For the text-containing cell, return its midpoint in [x, y] coordinate format. 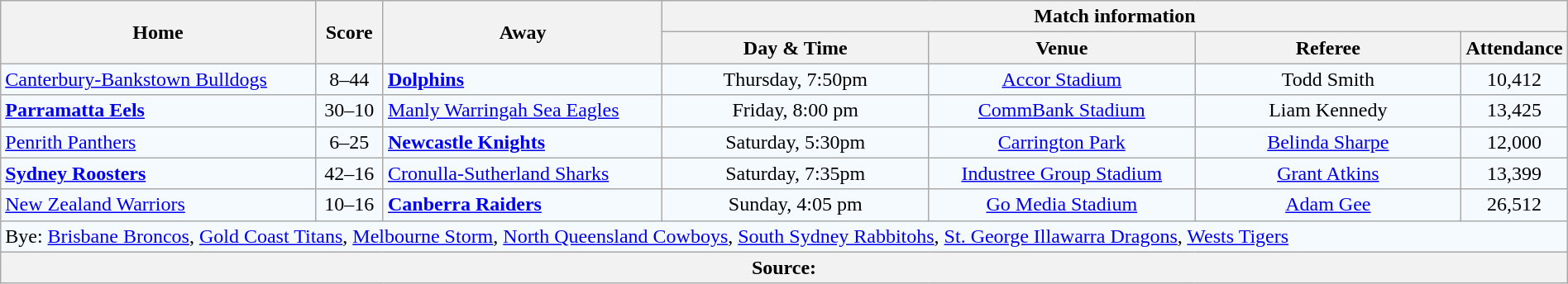
Saturday, 5:30pm [796, 142]
10–16 [349, 205]
Todd Smith [1328, 79]
26,512 [1514, 205]
Referee [1328, 48]
Penrith Panthers [158, 142]
Dolphins [523, 79]
Industree Group Stadium [1062, 173]
Match information [1115, 17]
10,412 [1514, 79]
8–44 [349, 79]
New Zealand Warriors [158, 205]
Away [523, 32]
Grant Atkins [1328, 173]
Canberra Raiders [523, 205]
Newcastle Knights [523, 142]
13,399 [1514, 173]
Venue [1062, 48]
CommBank Stadium [1062, 111]
Parramatta Eels [158, 111]
Adam Gee [1328, 205]
12,000 [1514, 142]
Source: [784, 267]
Manly Warringah Sea Eagles [523, 111]
Saturday, 7:35pm [796, 173]
Accor Stadium [1062, 79]
Carrington Park [1062, 142]
Attendance [1514, 48]
Friday, 8:00 pm [796, 111]
42–16 [349, 173]
Sunday, 4:05 pm [796, 205]
Sydney Roosters [158, 173]
13,425 [1514, 111]
Home [158, 32]
Liam Kennedy [1328, 111]
Score [349, 32]
Cronulla-Sutherland Sharks [523, 173]
30–10 [349, 111]
Go Media Stadium [1062, 205]
Canterbury-Bankstown Bulldogs [158, 79]
Belinda Sharpe [1328, 142]
6–25 [349, 142]
Day & Time [796, 48]
Thursday, 7:50pm [796, 79]
